Provide the (X, Y) coordinate of the cell's center where the given text is located.  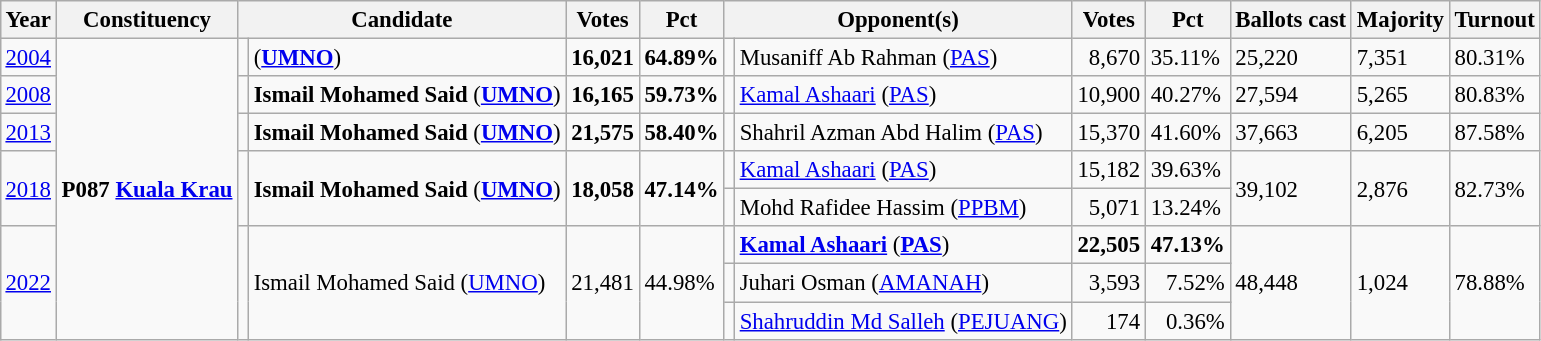
5,265 (1400, 95)
41.60% (1188, 133)
174 (1108, 321)
0.36% (1188, 321)
7,351 (1400, 57)
5,071 (1108, 208)
2022 (28, 282)
Ballots cast (1290, 20)
P087 Kuala Krau (146, 188)
21,575 (602, 133)
22,505 (1108, 245)
27,594 (1290, 95)
37,663 (1290, 133)
16,021 (602, 57)
44.98% (682, 282)
59.73% (682, 95)
Shahril Azman Abd Halim (PAS) (903, 133)
15,182 (1108, 170)
64.89% (682, 57)
18,058 (602, 188)
8,670 (1108, 57)
25,220 (1290, 57)
Majority (1400, 20)
78.88% (1494, 282)
Turnout (1494, 20)
Year (28, 20)
(UMNO) (407, 57)
87.58% (1494, 133)
47.13% (1188, 245)
2008 (28, 95)
2,876 (1400, 188)
39.63% (1188, 170)
39,102 (1290, 188)
2004 (28, 57)
47.14% (682, 188)
7.52% (1188, 283)
82.73% (1494, 188)
10,900 (1108, 95)
Juhari Osman (AMANAH) (903, 283)
15,370 (1108, 133)
16,165 (602, 95)
80.83% (1494, 95)
3,593 (1108, 283)
Shahruddin Md Salleh (PEJUANG) (903, 321)
13.24% (1188, 208)
35.11% (1188, 57)
80.31% (1494, 57)
6,205 (1400, 133)
48,448 (1290, 282)
Constituency (146, 20)
2018 (28, 188)
Candidate (402, 20)
Musaniff Ab Rahman (PAS) (903, 57)
58.40% (682, 133)
21,481 (602, 282)
Opponent(s) (898, 20)
2013 (28, 133)
1,024 (1400, 282)
Mohd Rafidee Hassim (PPBM) (903, 208)
40.27% (1188, 95)
